Determine the [x, y] coordinate at the center of the cell enclosing the given text.  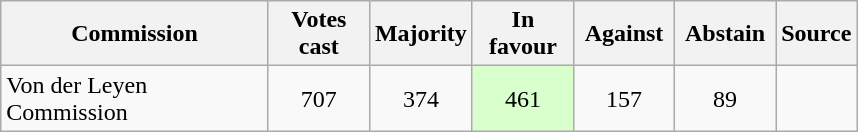
Against [624, 34]
461 [522, 98]
Von der Leyen Commission [135, 98]
374 [420, 98]
Votes cast [318, 34]
Commission [135, 34]
157 [624, 98]
Abstain [726, 34]
707 [318, 98]
Source [816, 34]
In favour [522, 34]
Majority [420, 34]
89 [726, 98]
